Return [X, Y] of the center of cell containing provided text 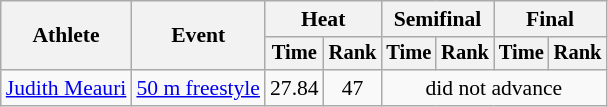
Heat [323, 19]
Final [550, 19]
50 m freestyle [198, 88]
Semifinal [437, 19]
Athlete [66, 36]
27.84 [294, 88]
47 [353, 88]
Event [198, 36]
did not advance [494, 88]
Judith Meauri [66, 88]
